Search for the cell housing the specified text and yield its [x, y] center coordinate. 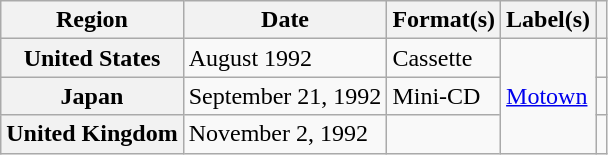
United States [92, 58]
Motown [548, 96]
August 1992 [285, 58]
United Kingdom [92, 134]
Label(s) [548, 20]
Japan [92, 96]
November 2, 1992 [285, 134]
Format(s) [444, 20]
Cassette [444, 58]
Date [285, 20]
Mini-CD [444, 96]
Region [92, 20]
September 21, 1992 [285, 96]
